From the cell containing the given text, extract its center point as [X, Y] coordinate. 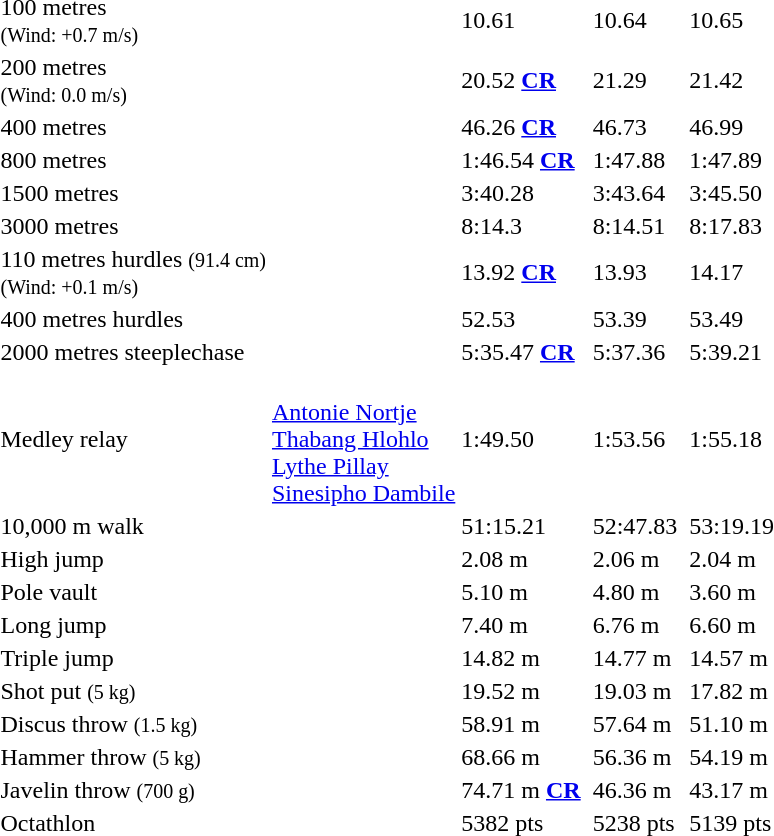
Antonie NortjeThabang HlohloLythe PillaySinesipho Dambile [363, 439]
2.08 m [521, 559]
1:49.50 [521, 439]
3:43.64 [635, 193]
21.29 [635, 80]
1:47.88 [635, 160]
57.64 m [635, 724]
3:40.28 [521, 193]
46.73 [635, 127]
74.71 m CR [521, 790]
8:14.51 [635, 226]
53.39 [635, 319]
5.10 m [521, 592]
46.36 m [635, 790]
51:15.21 [521, 526]
19.03 m [635, 691]
56.36 m [635, 757]
4.80 m [635, 592]
46.26 CR [521, 127]
1:53.56 [635, 439]
58.91 m [521, 724]
20.52 CR [521, 80]
7.40 m [521, 625]
8:14.3 [521, 226]
1:46.54 CR [521, 160]
6.76 m [635, 625]
14.82 m [521, 658]
5:35.47 CR [521, 352]
13.93 [635, 272]
2.06 m [635, 559]
13.92 CR [521, 272]
14.77 m [635, 658]
68.66 m [521, 757]
52.53 [521, 319]
19.52 m [521, 691]
5:37.36 [635, 352]
52:47.83 [635, 526]
